Output the [X, Y] coordinate of the center of the cell containing the given text.  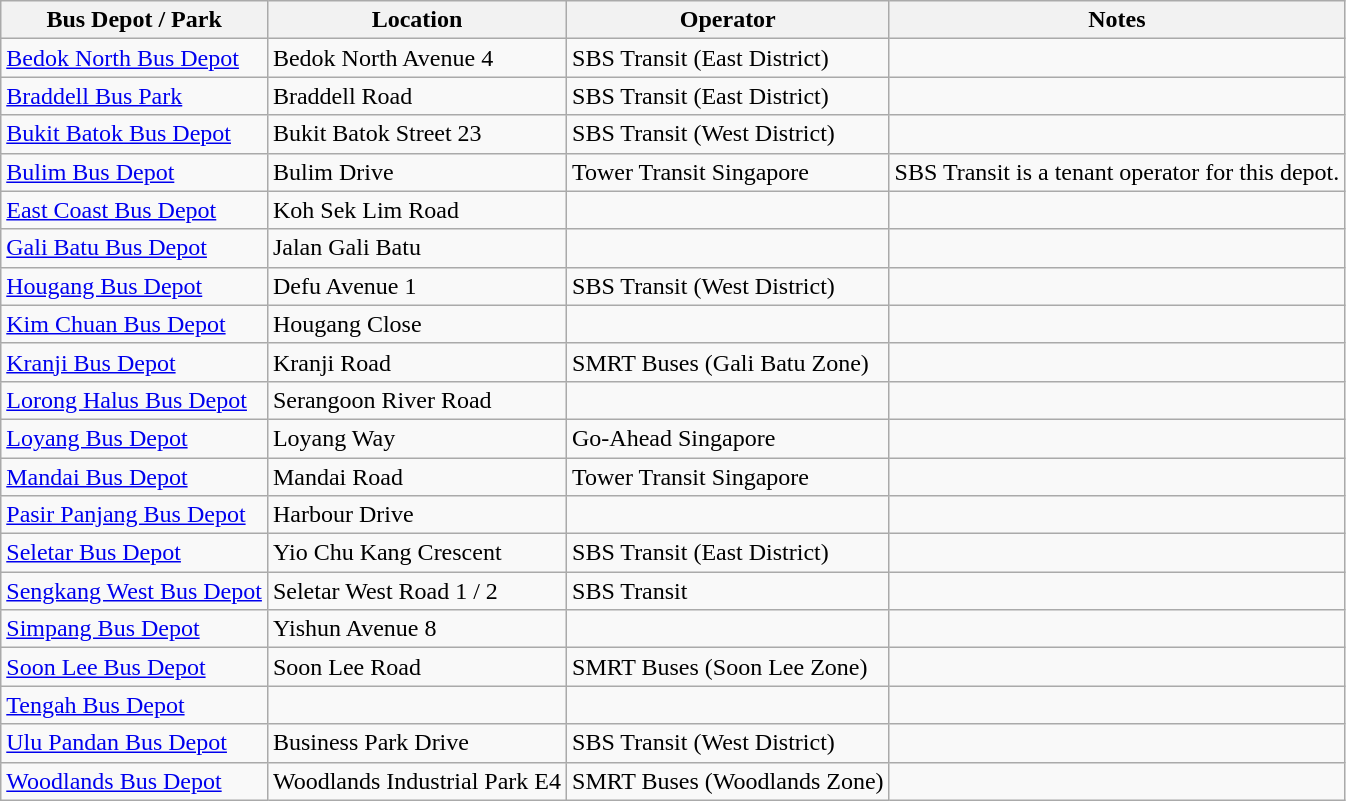
Yio Chu Kang Crescent [416, 553]
Bedok North Bus Depot [134, 58]
Defu Avenue 1 [416, 286]
Location [416, 20]
Bus Depot / Park [134, 20]
Kim Chuan Bus Depot [134, 324]
Ulu Pandan Bus Depot [134, 743]
Bulim Bus Depot [134, 172]
SBS Transit is a tenant operator for this depot. [1117, 172]
Kranji Bus Depot [134, 362]
SMRT Buses (Soon Lee Zone) [728, 667]
East Coast Bus Depot [134, 210]
Loyang Bus Depot [134, 438]
Bukit Batok Bus Depot [134, 134]
SBS Transit [728, 591]
Jalan Gali Batu [416, 248]
Soon Lee Bus Depot [134, 667]
Gali Batu Bus Depot [134, 248]
Bukit Batok Street 23 [416, 134]
Seletar Bus Depot [134, 553]
Simpang Bus Depot [134, 629]
Tengah Bus Depot [134, 705]
Bedok North Avenue 4 [416, 58]
Woodlands Industrial Park E4 [416, 781]
Sengkang West Bus Depot [134, 591]
Koh Sek Lim Road [416, 210]
SMRT Buses (Gali Batu Zone) [728, 362]
Mandai Road [416, 477]
Hougang Close [416, 324]
Braddell Bus Park [134, 96]
Lorong Halus Bus Depot [134, 400]
Notes [1117, 20]
Operator [728, 20]
Pasir Panjang Bus Depot [134, 515]
Mandai Bus Depot [134, 477]
Harbour Drive [416, 515]
Yishun Avenue 8 [416, 629]
Kranji Road [416, 362]
SMRT Buses (Woodlands Zone) [728, 781]
Bulim Drive [416, 172]
Serangoon River Road [416, 400]
Soon Lee Road [416, 667]
Seletar West Road 1 / 2 [416, 591]
Woodlands Bus Depot [134, 781]
Loyang Way [416, 438]
Braddell Road [416, 96]
Business Park Drive [416, 743]
Hougang Bus Depot [134, 286]
Go-Ahead Singapore [728, 438]
